From the cell containing the given text, extract its center point as [x, y] coordinate. 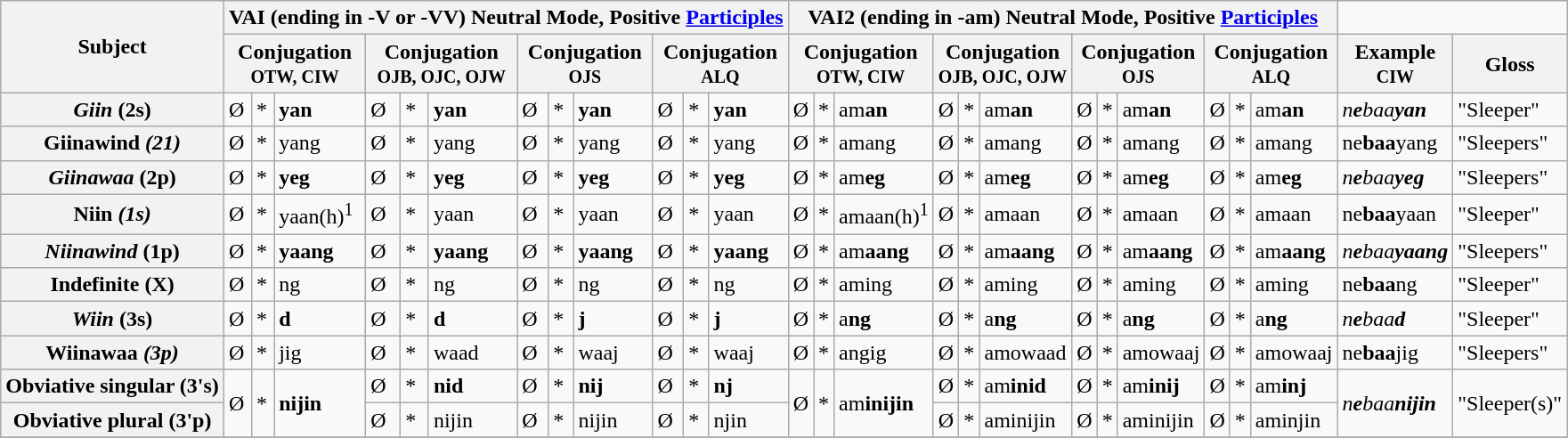
nebaayaang [1395, 251]
nj [748, 386]
nebaajig [1395, 353]
Giinawaa (2p) [112, 177]
Subject [112, 46]
Giin (2s) [112, 109]
nebaang [1395, 285]
yaan(h)1 [321, 214]
aminjin [1294, 420]
nebaayang [1395, 143]
ExampleCIW [1395, 64]
Giinawind (21) [112, 143]
waad [472, 353]
VAI2 (ending in -am) Neutral Mode, Positive Participles [1063, 18]
"Sleeper(s)" [1510, 403]
aminij [1161, 386]
njin [748, 420]
nebaayeg [1395, 177]
aminid [1026, 386]
angig [884, 353]
nebaayaan [1395, 214]
amowaad [1026, 353]
nebaad [1395, 319]
VAI (ending in -V or -VV) Neutral Mode, Positive Participles [506, 18]
nebaayan [1395, 109]
Wiin (3s) [112, 319]
jig [321, 353]
Gloss [1510, 64]
nid [472, 386]
Niinawind (1p) [112, 251]
nij [613, 386]
nebaanijin [1395, 403]
amaan(h)1 [884, 214]
Obviative singular (3's) [112, 386]
Niin (1s) [112, 214]
Indefinite (X) [112, 285]
Wiinawaa (3p) [112, 353]
Obviative plural (3'p) [112, 420]
aminj [1294, 386]
